Output the [X, Y] coordinate of the center of the cell containing the given text.  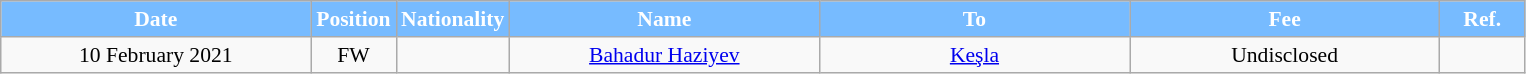
Name [664, 19]
Nationality [452, 19]
FW [354, 55]
Fee [1285, 19]
Bahadur Haziyev [664, 55]
To [974, 19]
Position [354, 19]
Undisclosed [1285, 55]
Ref. [1482, 19]
10 February 2021 [156, 55]
Keşla [974, 55]
Date [156, 19]
